Locate the cell with the specified text and output its [X, Y] center coordinate. 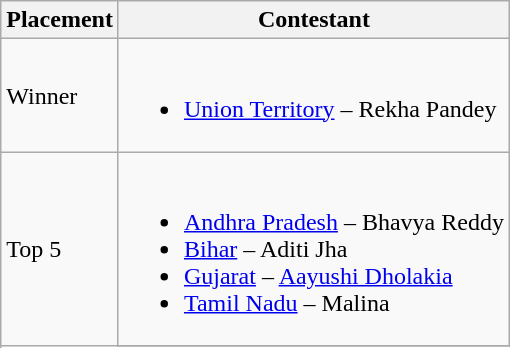
Top 5 [60, 249]
Placement [60, 20]
Andhra Pradesh – Bhavya ReddyBihar – Aditi JhaGujarat – Aayushi DholakiaTamil Nadu – Malina [314, 249]
Winner [60, 96]
Union Territory – Rekha Pandey [314, 96]
Contestant [314, 20]
